Locate the cell with the specified text and output its [x, y] center coordinate. 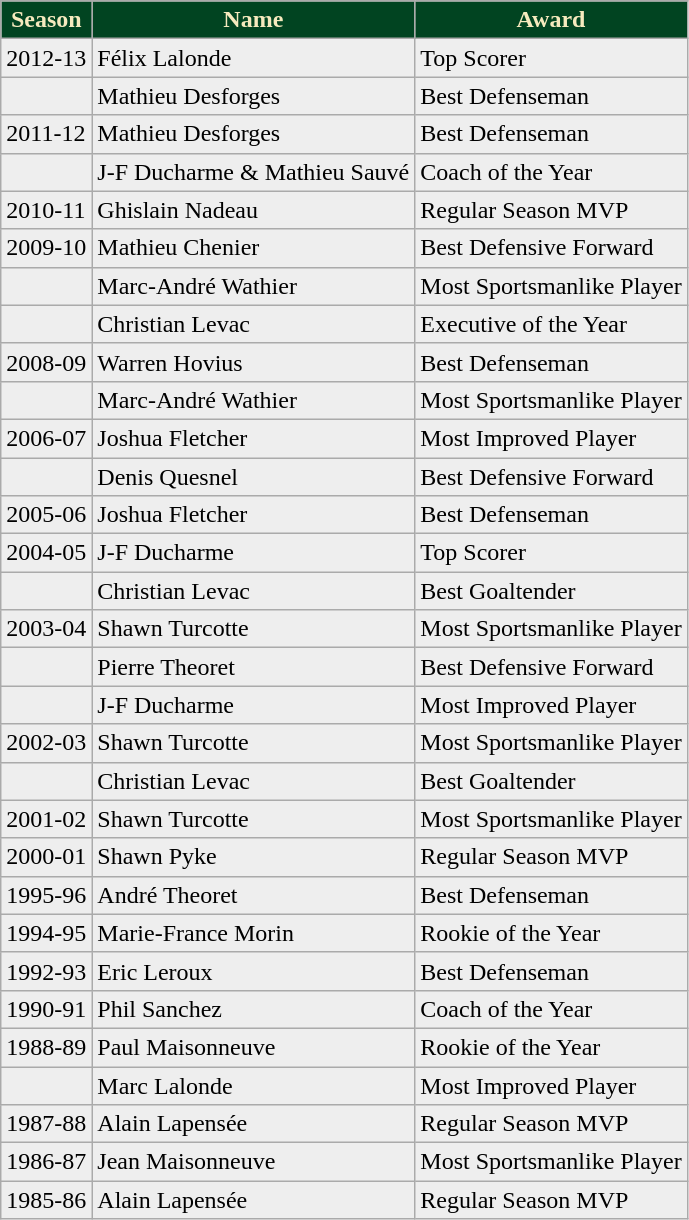
2002-03 [46, 743]
Award [551, 20]
1988-89 [46, 1047]
Paul Maisonneuve [254, 1047]
Eric Leroux [254, 971]
1992-93 [46, 971]
Name [254, 20]
1994-95 [46, 933]
Mathieu Chenier [254, 248]
André Theoret [254, 895]
2004-05 [46, 553]
1987-88 [46, 1124]
Pierre Theoret [254, 667]
2011-12 [46, 134]
2008-09 [46, 362]
Executive of the Year [551, 324]
1995-96 [46, 895]
Warren Hovius [254, 362]
2012-13 [46, 58]
2003-04 [46, 629]
1985-86 [46, 1200]
Félix Lalonde [254, 58]
Marc Lalonde [254, 1085]
2001-02 [46, 819]
Denis Quesnel [254, 477]
Jean Maisonneuve [254, 1162]
2010-11 [46, 210]
2009-10 [46, 248]
1990-91 [46, 1009]
Marie-France Morin [254, 933]
Shawn Pyke [254, 857]
2006-07 [46, 438]
Phil Sanchez [254, 1009]
2005-06 [46, 515]
Season [46, 20]
1986-87 [46, 1162]
J-F Ducharme & Mathieu Sauvé [254, 172]
2000-01 [46, 857]
Ghislain Nadeau [254, 210]
